Determine the [x, y] coordinate at the center of the cell enclosing the given text.  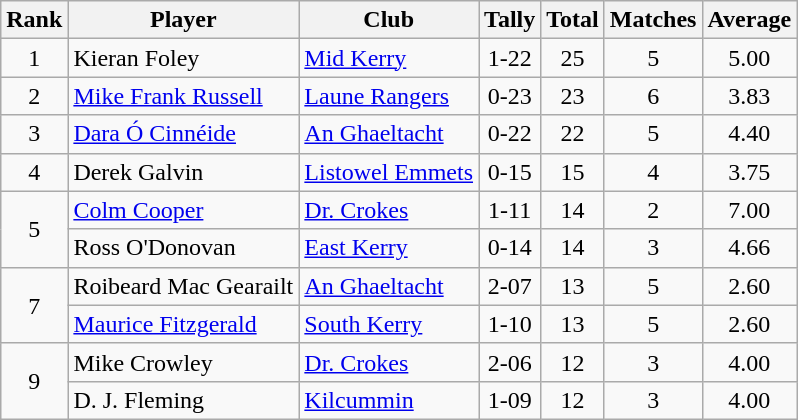
Total [573, 20]
25 [573, 58]
Derek Galvin [184, 172]
2-07 [510, 286]
Rank [34, 20]
D. J. Fleming [184, 400]
Mid Kerry [389, 58]
15 [573, 172]
7.00 [750, 210]
Dara Ó Cinnéide [184, 134]
0-14 [510, 248]
4.40 [750, 134]
Listowel Emmets [389, 172]
1-11 [510, 210]
Tally [510, 20]
Kilcummin [389, 400]
9 [34, 381]
Mike Frank Russell [184, 96]
0-23 [510, 96]
5.00 [750, 58]
Club [389, 20]
1 [34, 58]
6 [653, 96]
3.83 [750, 96]
Roibeard Mac Gearailt [184, 286]
1-22 [510, 58]
South Kerry [389, 324]
1-10 [510, 324]
0-15 [510, 172]
Laune Rangers [389, 96]
Average [750, 20]
Mike Crowley [184, 362]
Player [184, 20]
1-09 [510, 400]
23 [573, 96]
Matches [653, 20]
0-22 [510, 134]
East Kerry [389, 248]
Colm Cooper [184, 210]
7 [34, 305]
22 [573, 134]
Kieran Foley [184, 58]
Ross O'Donovan [184, 248]
2-06 [510, 362]
Maurice Fitzgerald [184, 324]
3.75 [750, 172]
4.66 [750, 248]
